For the text-containing cell, return its midpoint in [X, Y] coordinate format. 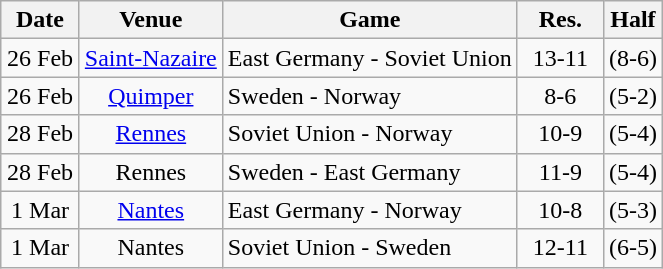
(5-3) [632, 210]
East Germany - Norway [370, 210]
Game [370, 20]
Half [632, 20]
10-8 [560, 210]
Quimper [150, 96]
Sweden - Norway [370, 96]
12-11 [560, 248]
Res. [560, 20]
East Germany - Soviet Union [370, 58]
10-9 [560, 134]
8-6 [560, 96]
(8-6) [632, 58]
Soviet Union - Norway [370, 134]
(6-5) [632, 248]
Saint-Nazaire [150, 58]
11-9 [560, 172]
13-11 [560, 58]
Sweden - East Germany [370, 172]
(5-2) [632, 96]
Soviet Union - Sweden [370, 248]
Venue [150, 20]
Date [40, 20]
